Determine the [X, Y] coordinate at the center of the cell enclosing the given text.  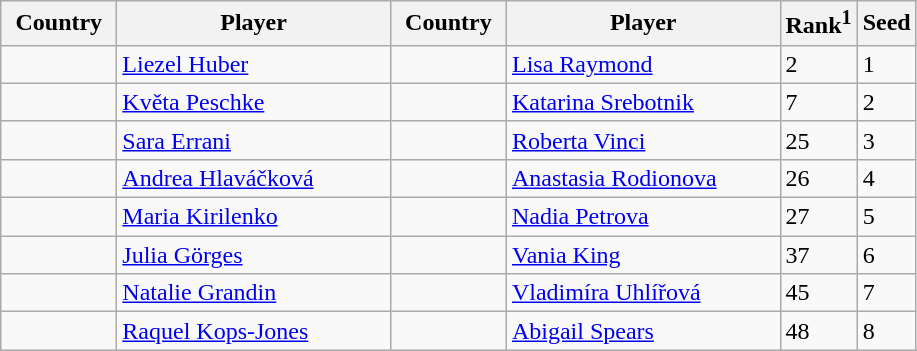
Vladimíra Uhlířová [643, 293]
Katarina Srebotnik [643, 102]
Vania King [643, 255]
37 [818, 255]
Seed [886, 24]
6 [886, 255]
27 [818, 217]
Sara Errani [254, 140]
Maria Kirilenko [254, 217]
48 [818, 331]
Andrea Hlaváčková [254, 178]
Lisa Raymond [643, 64]
Rank1 [818, 24]
Anastasia Rodionova [643, 178]
Nadia Petrova [643, 217]
Raquel Kops-Jones [254, 331]
3 [886, 140]
Roberta Vinci [643, 140]
Natalie Grandin [254, 293]
4 [886, 178]
Julia Görges [254, 255]
1 [886, 64]
25 [818, 140]
Abigail Spears [643, 331]
45 [818, 293]
5 [886, 217]
8 [886, 331]
Květa Peschke [254, 102]
Liezel Huber [254, 64]
26 [818, 178]
